Output the [X, Y] coordinate of the center of the cell containing the given text.  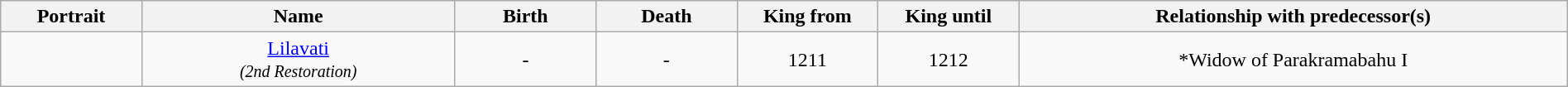
Name [298, 17]
1211 [807, 60]
Death [667, 17]
Relationship with predecessor(s) [1293, 17]
King from [807, 17]
Birth [525, 17]
Lilavati(2nd Restoration) [298, 60]
King until [949, 17]
*Widow of Parakramabahu I [1293, 60]
Portrait [71, 17]
1212 [949, 60]
